Find where the given text appears and provide that cell's center as (X, Y) coordinate. 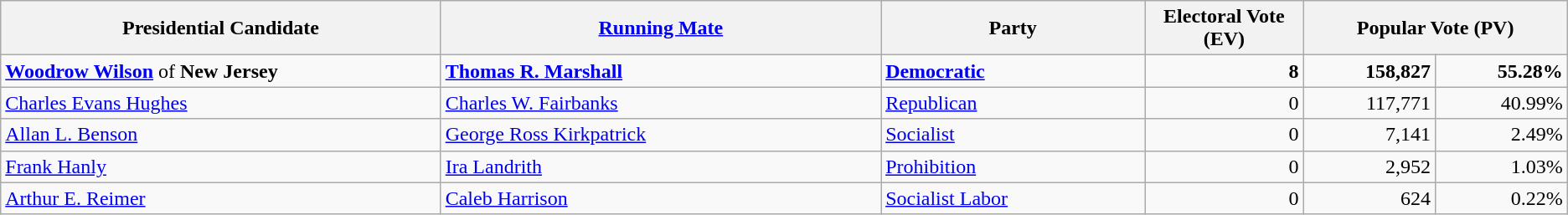
Running Mate (660, 28)
Republican (1014, 103)
0.22% (1502, 198)
7,141 (1369, 135)
Charles W. Fairbanks (660, 103)
Electoral Vote (EV) (1225, 28)
George Ross Kirkpatrick (660, 135)
40.99% (1502, 103)
Allan L. Benson (221, 135)
1.03% (1502, 166)
8 (1225, 71)
Party (1014, 28)
55.28% (1502, 71)
Caleb Harrison (660, 198)
Thomas R. Marshall (660, 71)
Arthur E. Reimer (221, 198)
2.49% (1502, 135)
Ira Landrith (660, 166)
Frank Hanly (221, 166)
Presidential Candidate (221, 28)
117,771 (1369, 103)
Popular Vote (PV) (1436, 28)
Woodrow Wilson of New Jersey (221, 71)
158,827 (1369, 71)
Democratic (1014, 71)
Charles Evans Hughes (221, 103)
Prohibition (1014, 166)
Socialist Labor (1014, 198)
624 (1369, 198)
Socialist (1014, 135)
2,952 (1369, 166)
